Scan for the cell matching the given text and deliver its [x, y] coordinate at center. 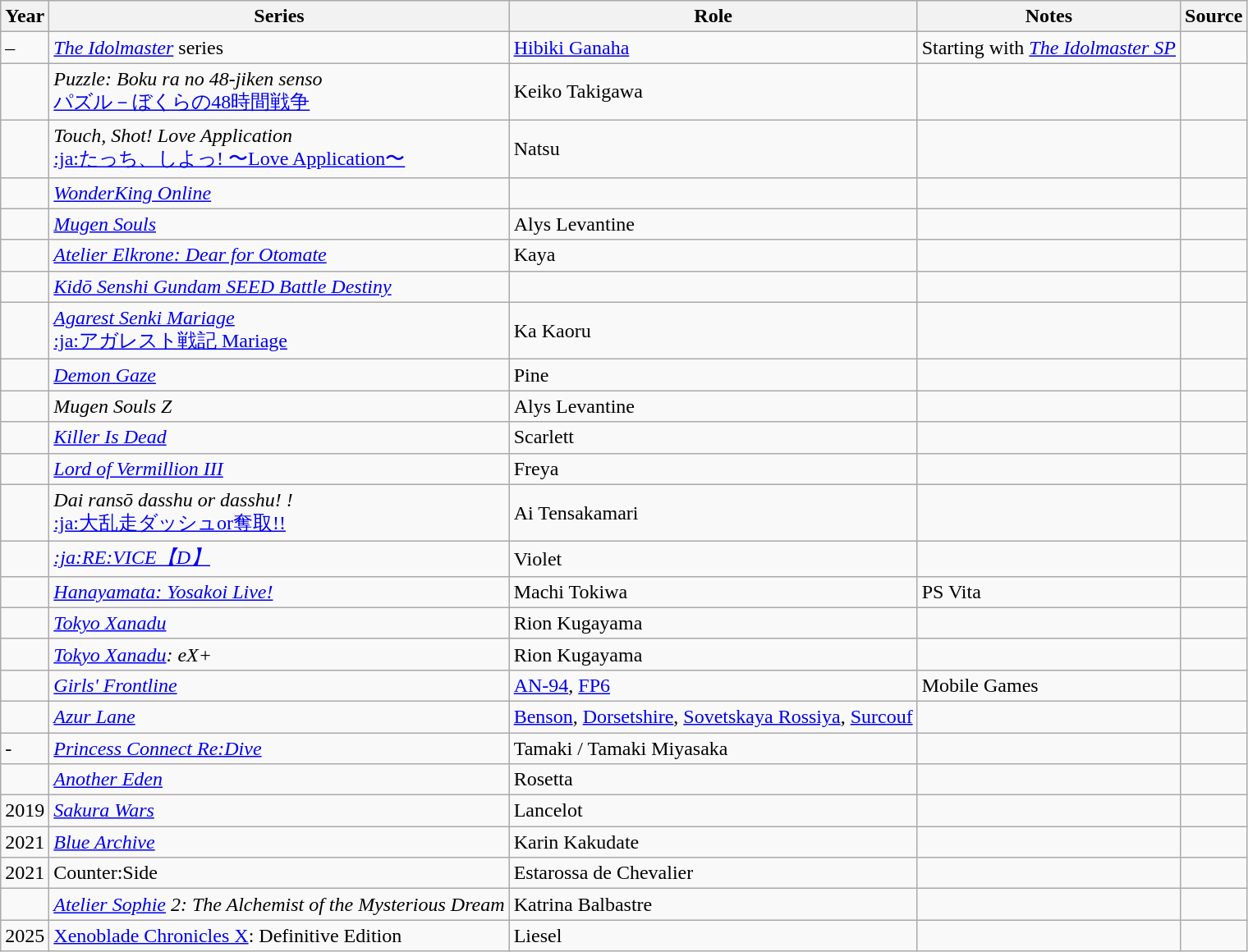
Ka Kaoru [713, 331]
Lord of Vermillion III [279, 469]
Girls' Frontline [279, 685]
Natsu [713, 149]
Hibiki Ganaha [713, 48]
PS Vita [1048, 592]
Benson, Dorsetshire, Sovetskaya Rossiya, Surcouf [713, 716]
WonderKing Online [279, 193]
Tokyo Xanadu: eX+ [279, 654]
Machi Tokiwa [713, 592]
Tamaki / Tamaki Miyasaka [713, 748]
Liesel [713, 936]
Atelier Sophie 2: The Alchemist of the Mysterious Dream [279, 904]
Hanayamata: Yosakoi Live! [279, 592]
Scarlett [713, 437]
Demon Gaze [279, 375]
– [25, 48]
Mugen Souls [279, 224]
2019 [25, 811]
Year [25, 16]
Xenoblade Chronicles X: Definitive Edition [279, 936]
Source [1214, 16]
Mobile Games [1048, 685]
:ja:RE:VICE【D】 [279, 560]
Kidō Senshi Gundam SEED Battle Destiny [279, 286]
Another Eden [279, 780]
Series [279, 16]
Sakura Wars [279, 811]
Violet [713, 560]
Keiko Takigawa [713, 92]
Rosetta [713, 780]
Killer Is Dead [279, 437]
Agarest Senki Mariage:ja:アガレスト戦記 Mariage [279, 331]
Katrina Balbastre [713, 904]
Mugen Souls Z [279, 406]
Role [713, 16]
Puzzle: Boku ra no 48-jiken sensoパズル－ぼくらの48時間戦争 [279, 92]
Counter:Side [279, 873]
Atelier Elkrone: Dear for Otomate [279, 255]
2025 [25, 936]
Starting with The Idolmaster SP [1048, 48]
The Idolmaster series [279, 48]
Tokyo Xanadu [279, 623]
AN-94, FP6 [713, 685]
Pine [713, 375]
Lancelot [713, 811]
Dai ransō dasshu or dasshu! !:ja:大乱走ダッシュor奪取!! [279, 513]
Karin Kakudate [713, 842]
Touch, Shot! Love Application:ja:たっち、しよっ! 〜Love Application〜 [279, 149]
Estarossa de Chevalier [713, 873]
Blue Archive [279, 842]
Princess Connect Re:Dive [279, 748]
Azur Lane [279, 716]
- [25, 748]
Freya [713, 469]
Ai Tensakamari [713, 513]
Notes [1048, 16]
Kaya [713, 255]
